Identify which cell holds the provided text, then report its (X, Y) central coordinate. 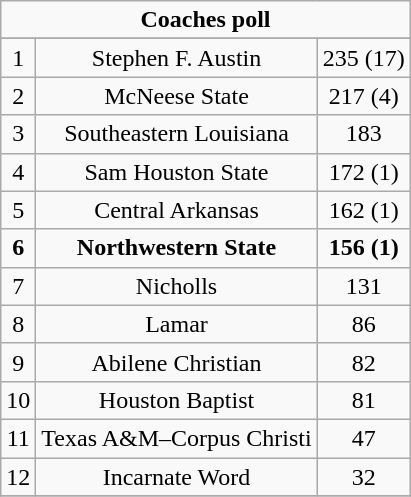
Stephen F. Austin (176, 58)
4 (18, 172)
Houston Baptist (176, 400)
11 (18, 438)
Texas A&M–Corpus Christi (176, 438)
2 (18, 96)
Sam Houston State (176, 172)
7 (18, 286)
8 (18, 324)
131 (364, 286)
Nicholls (176, 286)
183 (364, 134)
Lamar (176, 324)
Northwestern State (176, 248)
McNeese State (176, 96)
1 (18, 58)
12 (18, 477)
156 (1) (364, 248)
10 (18, 400)
Southeastern Louisiana (176, 134)
Central Arkansas (176, 210)
86 (364, 324)
217 (4) (364, 96)
32 (364, 477)
3 (18, 134)
82 (364, 362)
6 (18, 248)
235 (17) (364, 58)
Coaches poll (206, 20)
Abilene Christian (176, 362)
172 (1) (364, 172)
81 (364, 400)
5 (18, 210)
47 (364, 438)
Incarnate Word (176, 477)
9 (18, 362)
162 (1) (364, 210)
